Determine the (X, Y) coordinate at the center of the cell enclosing the given text.  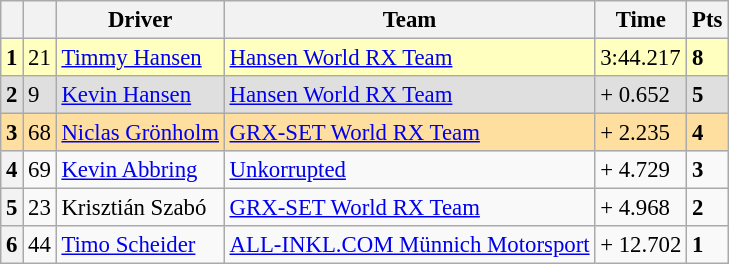
+ 12.702 (641, 245)
Kevin Hansen (140, 95)
Driver (140, 20)
Niclas Grönholm (140, 133)
Timmy Hansen (140, 58)
Timo Scheider (140, 245)
ALL-INKL.COM Münnich Motorsport (410, 245)
68 (40, 133)
44 (40, 245)
21 (40, 58)
23 (40, 208)
3:44.217 (641, 58)
+ 0.652 (641, 95)
+ 4.968 (641, 208)
Unkorrupted (410, 170)
Pts (708, 20)
69 (40, 170)
Krisztián Szabó (140, 208)
8 (708, 58)
Team (410, 20)
Kevin Abbring (140, 170)
+ 4.729 (641, 170)
+ 2.235 (641, 133)
6 (12, 245)
9 (40, 95)
Time (641, 20)
